Scan for the cell matching the given text and deliver its (X, Y) coordinate at center. 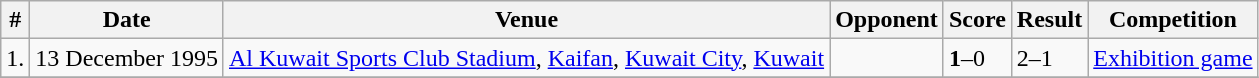
# (16, 20)
Result (1049, 20)
Score (977, 20)
Al Kuwait Sports Club Stadium, Kaifan, Kuwait City, Kuwait (526, 58)
2–1 (1049, 58)
Opponent (887, 20)
Exhibition game (1173, 58)
Date (127, 20)
Venue (526, 20)
Competition (1173, 20)
1–0 (977, 58)
13 December 1995 (127, 58)
1. (16, 58)
